Detect which cell encompasses the target text, then output its (x, y) center coordinate. 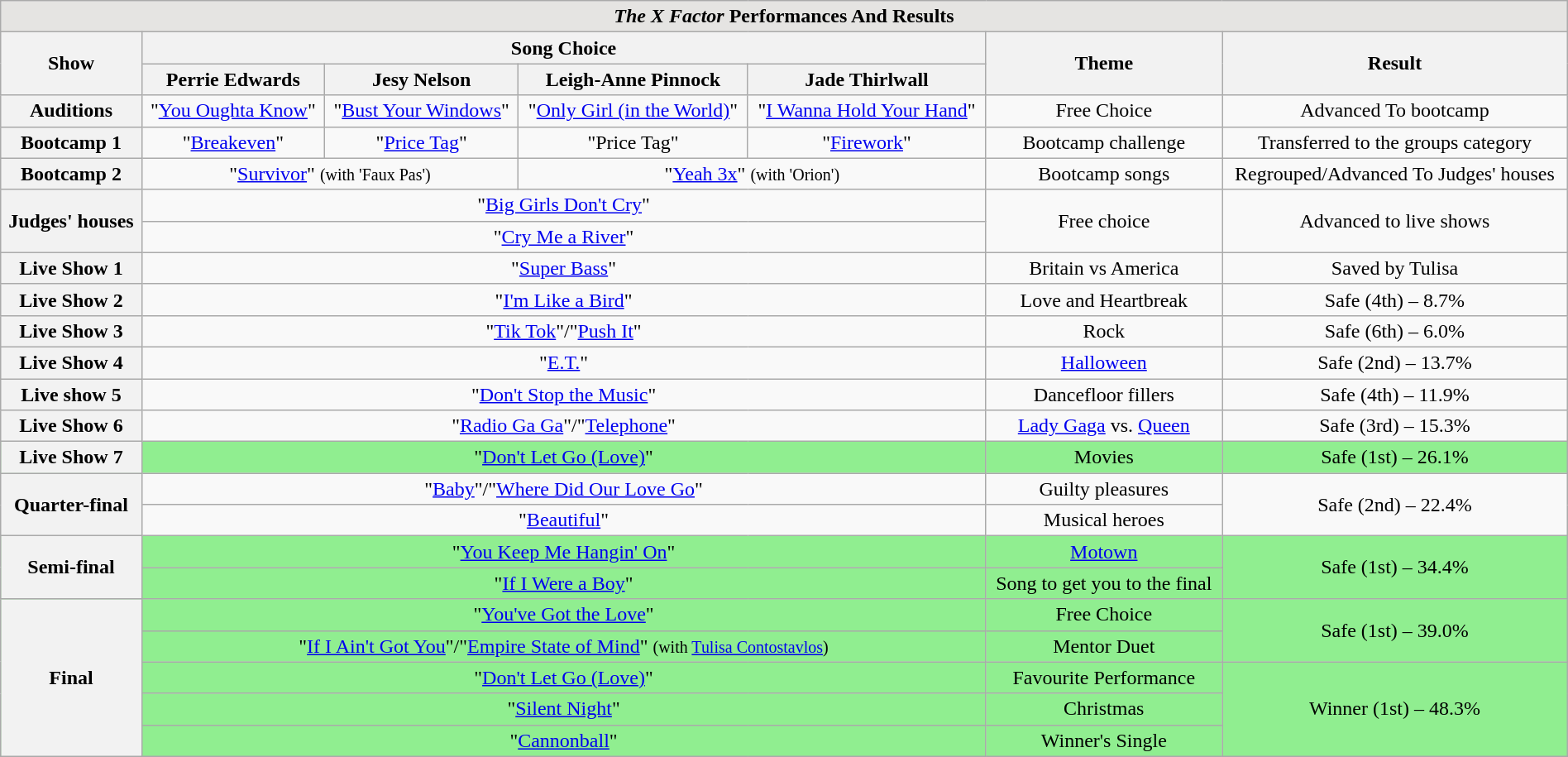
"If I Were a Boy" (564, 583)
Safe (3rd) – 15.3% (1395, 426)
Safe (2nd) – 13.7% (1395, 362)
The X Factor Performances And Results (784, 17)
Safe (4th) – 11.9% (1395, 395)
Rock (1104, 331)
Britain vs America (1104, 268)
"If I Ain't Got You"/"Empire State of Mind" (with Tulisa Contostavlos) (564, 646)
Live show 5 (71, 395)
Winner's Single (1104, 740)
Result (1395, 64)
Show (71, 64)
Judges' houses (71, 221)
Leigh-Anne Pinnock (633, 79)
"Baby"/"Where Did Our Love Go" (564, 489)
Quarter-final (71, 505)
Lady Gaga vs. Queen (1104, 426)
Jesy Nelson (421, 79)
Jade Thirlwall (867, 79)
Advanced to live shows (1395, 221)
Safe (6th) – 6.0% (1395, 331)
Transferred to the groups category (1395, 142)
"Survivor" (with 'Faux Pas') (330, 174)
"E.T." (564, 362)
"Silent Night" (564, 709)
"Cannonball" (564, 740)
Live Show 2 (71, 299)
"Radio Ga Ga"/"Telephone" (564, 426)
Advanced To bootcamp (1395, 111)
Safe (1st) – 26.1% (1395, 458)
Theme (1104, 64)
Semi-final (71, 568)
Perrie Edwards (233, 79)
Halloween (1104, 362)
Motown (1104, 552)
"Super Bass" (564, 268)
Live Show 3 (71, 331)
"Only Girl (in the World)" (633, 111)
"Beautiful" (564, 520)
Safe (1st) – 34.4% (1395, 568)
Musical heroes (1104, 520)
Guilty pleasures (1104, 489)
Favourite Performance (1104, 678)
"You Oughta Know" (233, 111)
Mentor Duet (1104, 646)
"I'm Like a Bird" (564, 299)
Dancefloor fillers (1104, 395)
Regrouped/Advanced To Judges' houses (1395, 174)
Love and Heartbreak (1104, 299)
Winner (1st) – 48.3% (1395, 709)
Movies (1104, 458)
Song Choice (564, 48)
Bootcamp 2 (71, 174)
"Bust Your Windows" (421, 111)
Safe (4th) – 8.7% (1395, 299)
Final (71, 678)
Live Show 6 (71, 426)
Bootcamp challenge (1104, 142)
Safe (2nd) – 22.4% (1395, 505)
Bootcamp 1 (71, 142)
Saved by Tulisa (1395, 268)
"I Wanna Hold Your Hand" (867, 111)
Bootcamp songs (1104, 174)
"You've Got the Love" (564, 615)
"Big Girls Don't Cry" (564, 205)
Live Show 1 (71, 268)
"You Keep Me Hangin' On" (564, 552)
"Yeah 3x" (with 'Orion') (753, 174)
"Don't Stop the Music" (564, 395)
"Cry Me a River" (564, 237)
Safe (1st) – 39.0% (1395, 630)
"Firework" (867, 142)
Auditions (71, 111)
Live Show 7 (71, 458)
Live Show 4 (71, 362)
Free choice (1104, 221)
Song to get you to the final (1104, 583)
"Breakeven" (233, 142)
Christmas (1104, 709)
"Tik Tok"/"Push It" (564, 331)
